Output the (x, y) coordinate of the center of the cell containing the given text.  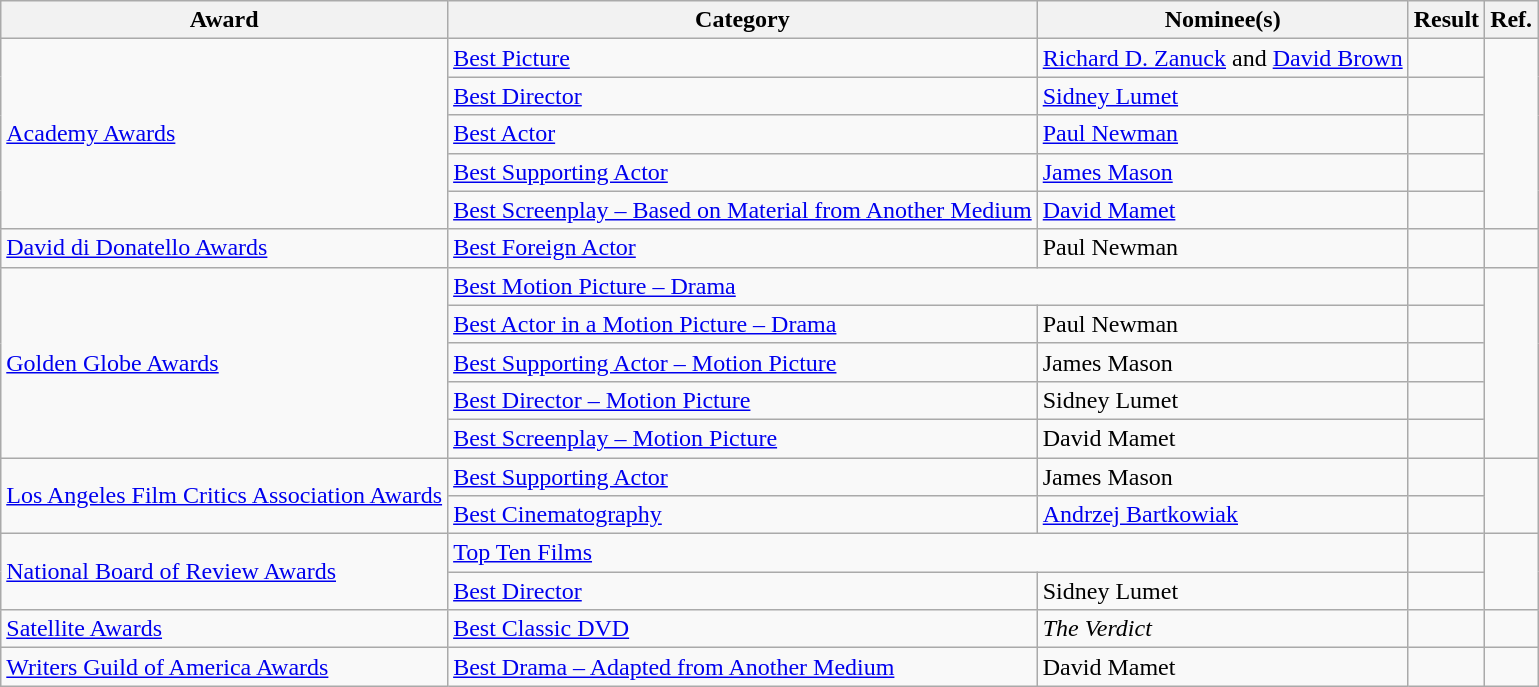
Award (224, 20)
Academy Awards (224, 134)
Satellite Awards (224, 629)
Best Supporting Actor – Motion Picture (743, 362)
Best Screenplay – Based on Material from Another Medium (743, 210)
Best Actor (743, 134)
Best Cinematography (743, 515)
Golden Globe Awards (224, 362)
Richard D. Zanuck and David Brown (1222, 58)
Los Angeles Film Critics Association Awards (224, 496)
Best Screenplay – Motion Picture (743, 438)
Best Motion Picture – Drama (928, 286)
Andrzej Bartkowiak (1222, 515)
Writers Guild of America Awards (224, 667)
Best Actor in a Motion Picture – Drama (743, 324)
Category (743, 20)
Best Classic DVD (743, 629)
Best Director – Motion Picture (743, 400)
National Board of Review Awards (224, 572)
The Verdict (1222, 629)
Best Foreign Actor (743, 248)
Nominee(s) (1222, 20)
Ref. (1512, 20)
Best Picture (743, 58)
David di Donatello Awards (224, 248)
Best Drama – Adapted from Another Medium (743, 667)
Result (1446, 20)
Top Ten Films (928, 553)
